Capture the cell that displays the provided text and extract its (x, y) central coordinate. 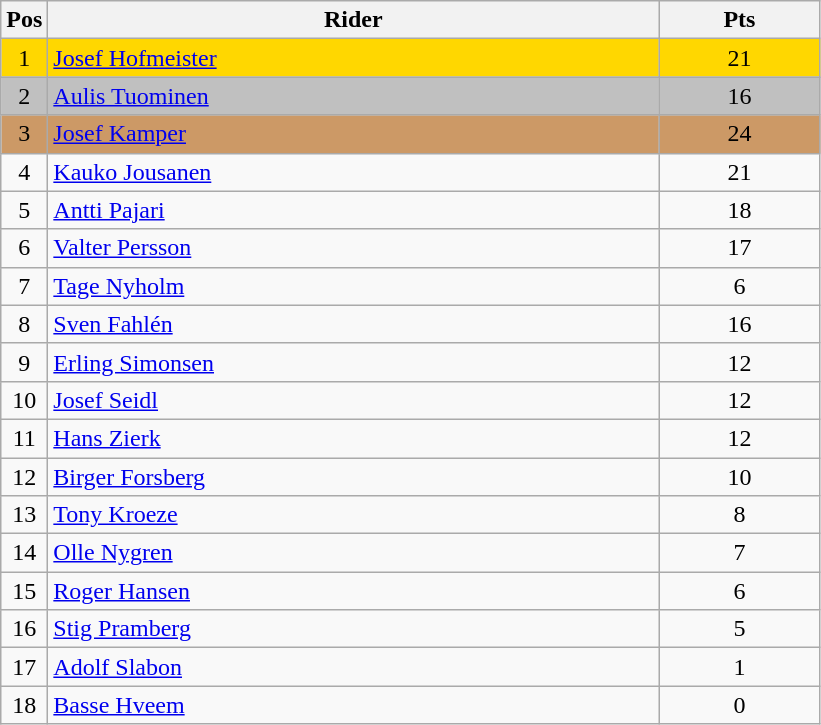
Basse Hveem (354, 705)
Birger Forsberg (354, 477)
Kauko Jousanen (354, 172)
0 (740, 705)
Valter Persson (354, 248)
Antti Pajari (354, 210)
Tony Kroeze (354, 515)
2 (24, 96)
9 (24, 362)
Olle Nygren (354, 553)
Pos (24, 20)
Hans Zierk (354, 438)
Josef Kamper (354, 134)
Josef Seidl (354, 400)
15 (24, 591)
Pts (740, 20)
4 (24, 172)
11 (24, 438)
Roger Hansen (354, 591)
Tage Nyholm (354, 286)
Aulis Tuominen (354, 96)
Adolf Slabon (354, 667)
Rider (354, 20)
Josef Hofmeister (354, 58)
13 (24, 515)
14 (24, 553)
Sven Fahlén (354, 324)
Erling Simonsen (354, 362)
24 (740, 134)
3 (24, 134)
Stig Pramberg (354, 629)
